Determine the (X, Y) coordinate at the center of the cell enclosing the given text.  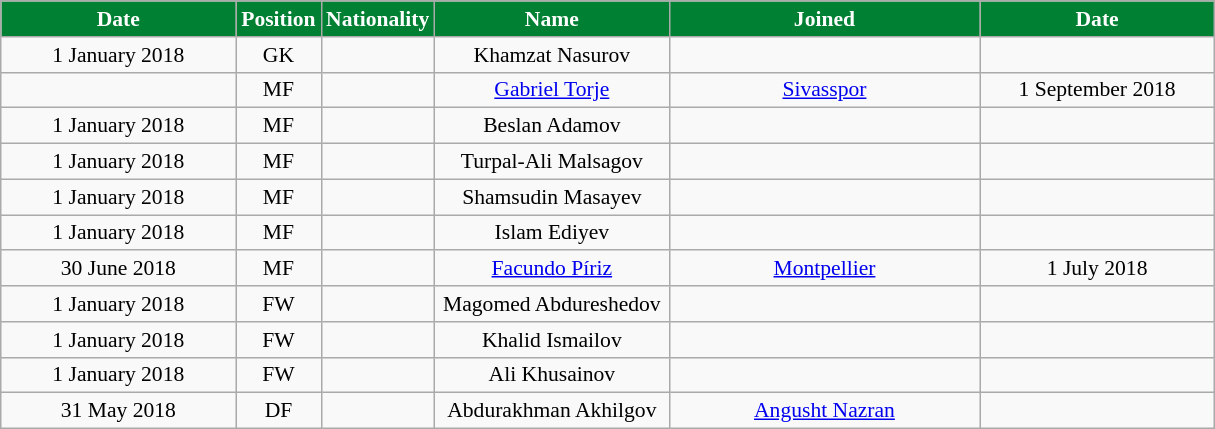
Angusht Nazran (824, 411)
Magomed Abdureshedov (552, 304)
Abdurakhman Akhilgov (552, 411)
Sivasspor (824, 90)
Facundo Píriz (552, 269)
Khalid Ismailov (552, 340)
GK (278, 55)
Islam Ediyev (552, 233)
DF (278, 411)
Khamzat Nasurov (552, 55)
Turpal-Ali Malsagov (552, 162)
1 September 2018 (1098, 90)
Beslan Adamov (552, 126)
31 May 2018 (118, 411)
Gabriel Torje (552, 90)
Shamsudin Masayev (552, 197)
Montpellier (824, 269)
Position (278, 19)
30 June 2018 (118, 269)
Ali Khusainov (552, 375)
Name (552, 19)
1 July 2018 (1098, 269)
Nationality (378, 19)
Joined (824, 19)
